Detect which cell encompasses the target text, then output its (X, Y) center coordinate. 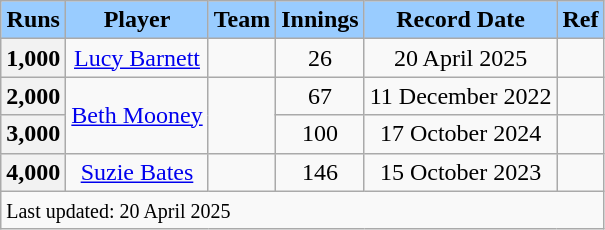
Lucy Barnett (137, 58)
Last updated: 20 April 2025 (302, 210)
2,000 (34, 96)
Beth Mooney (137, 115)
26 (320, 58)
1,000 (34, 58)
20 April 2025 (460, 58)
Innings (320, 20)
Player (137, 20)
3,000 (34, 134)
17 October 2024 (460, 134)
Team (242, 20)
Record Date (460, 20)
4,000 (34, 172)
67 (320, 96)
146 (320, 172)
Suzie Bates (137, 172)
15 October 2023 (460, 172)
11 December 2022 (460, 96)
100 (320, 134)
Runs (34, 20)
Ref (580, 20)
